Extract the (x, y) coordinate from the center of the cell holding the provided text.  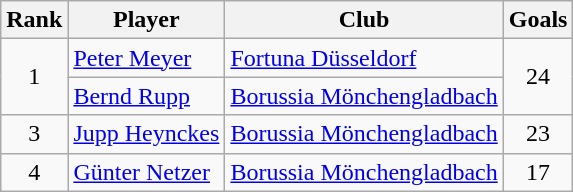
Rank (34, 20)
23 (538, 134)
4 (34, 172)
3 (34, 134)
24 (538, 77)
Günter Netzer (146, 172)
Bernd Rupp (146, 96)
Fortuna Düsseldorf (364, 58)
1 (34, 77)
Player (146, 20)
Peter Meyer (146, 58)
Goals (538, 20)
Club (364, 20)
Jupp Heynckes (146, 134)
17 (538, 172)
